Detect which cell encompasses the target text, then output its [x, y] center coordinate. 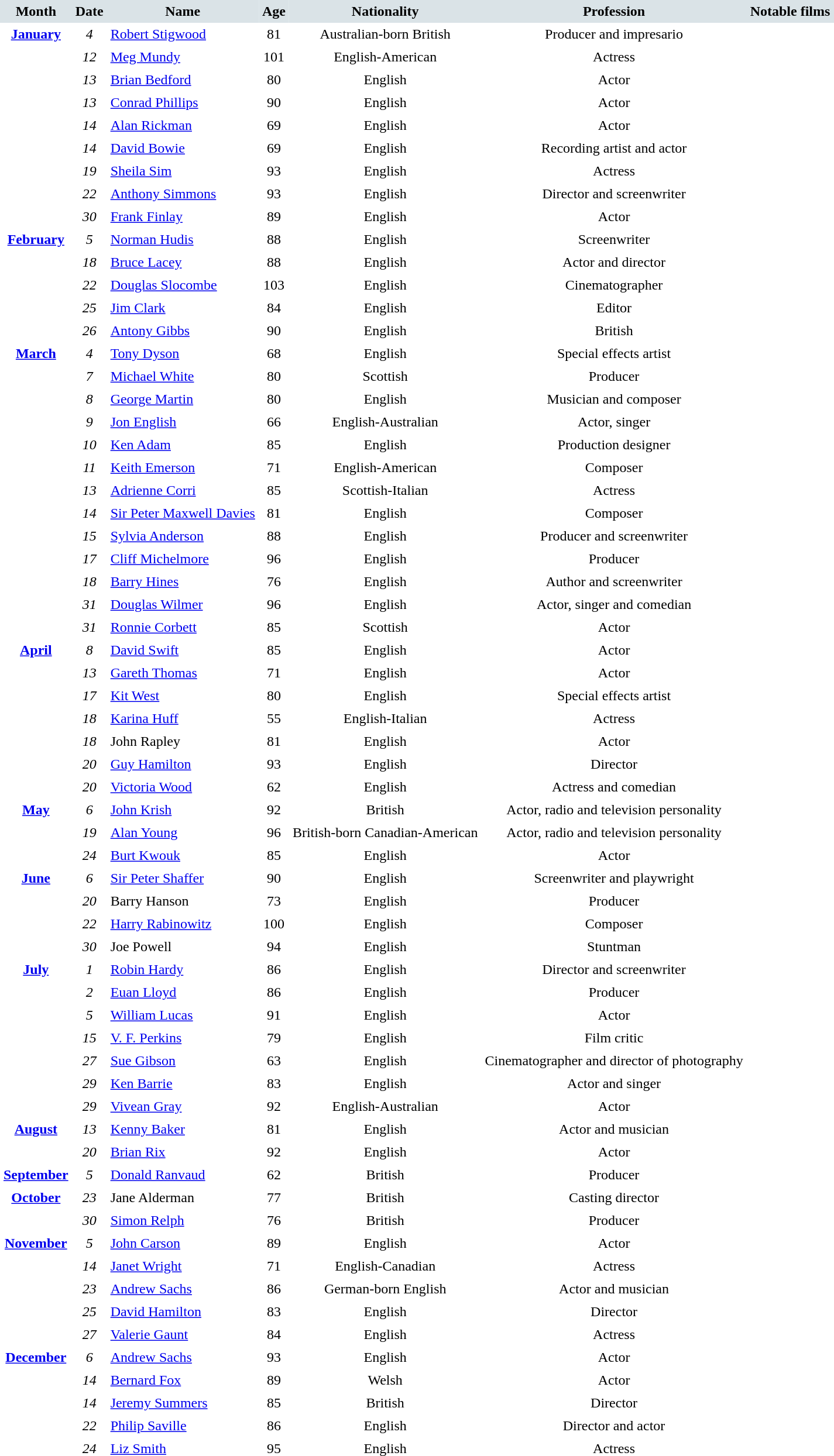
June [36, 913]
Kenny Baker [183, 1129]
Jeremy Summers [183, 1403]
10 [90, 445]
V. F. Perkins [183, 1038]
Frank Finlay [183, 216]
John Krish [183, 810]
Janet Wright [183, 1266]
Guy Hamilton [183, 764]
Actor and director [613, 262]
William Lucas [183, 1016]
Barry Hanson [183, 901]
Alan Young [183, 833]
Age [274, 12]
101 [274, 57]
July [36, 1038]
77 [274, 1198]
Cinematographer and director of photography [613, 1061]
26 [90, 331]
David Swift [183, 650]
Scottish-Italian [385, 490]
Name [183, 12]
Gareth Thomas [183, 673]
English-Italian [385, 718]
Actor and singer [613, 1083]
George Martin [183, 399]
11 [90, 468]
Welsh [385, 1381]
English-Canadian [385, 1266]
Alan Rickman [183, 125]
Sheila Sim [183, 171]
Ronnie Corbett [183, 627]
91 [274, 1016]
Jim Clark [183, 308]
24 [90, 855]
Actress and comedian [613, 787]
Barry Hines [183, 581]
January [36, 125]
Jon English [183, 422]
British-born Canadian-American [385, 833]
Casting director [613, 1198]
Michael White [183, 377]
Douglas Wilmer [183, 605]
Bruce Lacey [183, 262]
John Carson [183, 1244]
7 [90, 377]
Stuntman [613, 946]
73 [274, 901]
German-born English [385, 1289]
Sir Peter Shaffer [183, 879]
Vivean Gray [183, 1107]
103 [274, 285]
Film critic [613, 1038]
February [36, 285]
Victoria Wood [183, 787]
Cliff Michelmore [183, 559]
68 [274, 353]
Tony Dyson [183, 353]
Douglas Slocombe [183, 285]
Nationality [385, 12]
April [36, 718]
March [36, 490]
Conrad Phillips [183, 103]
Robin Hardy [183, 970]
Actor, singer [613, 422]
Screenwriter and playwright [613, 879]
Antony Gibbs [183, 331]
Valerie Gaunt [183, 1335]
Author and screenwriter [613, 581]
Brian Rix [183, 1152]
Australian-born British [385, 34]
Ken Adam [183, 445]
Producer and screenwriter [613, 536]
Joe Powell [183, 946]
Adrienne Corri [183, 490]
Harry Rabinowitz [183, 924]
2 [90, 992]
Ken Barrie [183, 1083]
Karina Huff [183, 718]
Kit West [183, 696]
Burt Kwouk [183, 855]
12 [90, 57]
Simon Relph [183, 1220]
Director and actor [613, 1426]
Philip Saville [183, 1426]
August [36, 1141]
9 [90, 422]
David Bowie [183, 149]
Bernard Fox [183, 1381]
Sylvia Anderson [183, 536]
63 [274, 1061]
November [36, 1289]
Profession [613, 12]
Production designer [613, 445]
May [36, 833]
Recording artist and actor [613, 149]
94 [274, 946]
Meg Mundy [183, 57]
Producer and impresario [613, 34]
Jane Alderman [183, 1198]
Actor, singer and comedian [613, 605]
September [36, 1175]
Sue Gibson [183, 1061]
David Hamilton [183, 1312]
Date [90, 12]
Cinematographer [613, 285]
Donald Ranvaud [183, 1175]
Month [36, 12]
Sir Peter Maxwell Davies [183, 514]
John Rapley [183, 742]
Notable films [790, 12]
Euan Lloyd [183, 992]
Norman Hudis [183, 240]
October [36, 1209]
Robert Stigwood [183, 34]
55 [274, 718]
100 [274, 924]
79 [274, 1038]
66 [274, 422]
Brian Bedford [183, 80]
Musician and composer [613, 399]
Editor [613, 308]
1 [90, 970]
Screenwriter [613, 240]
Keith Emerson [183, 468]
Anthony Simmons [183, 194]
